Find where the given text appears and provide that cell's center as [X, Y] coordinate. 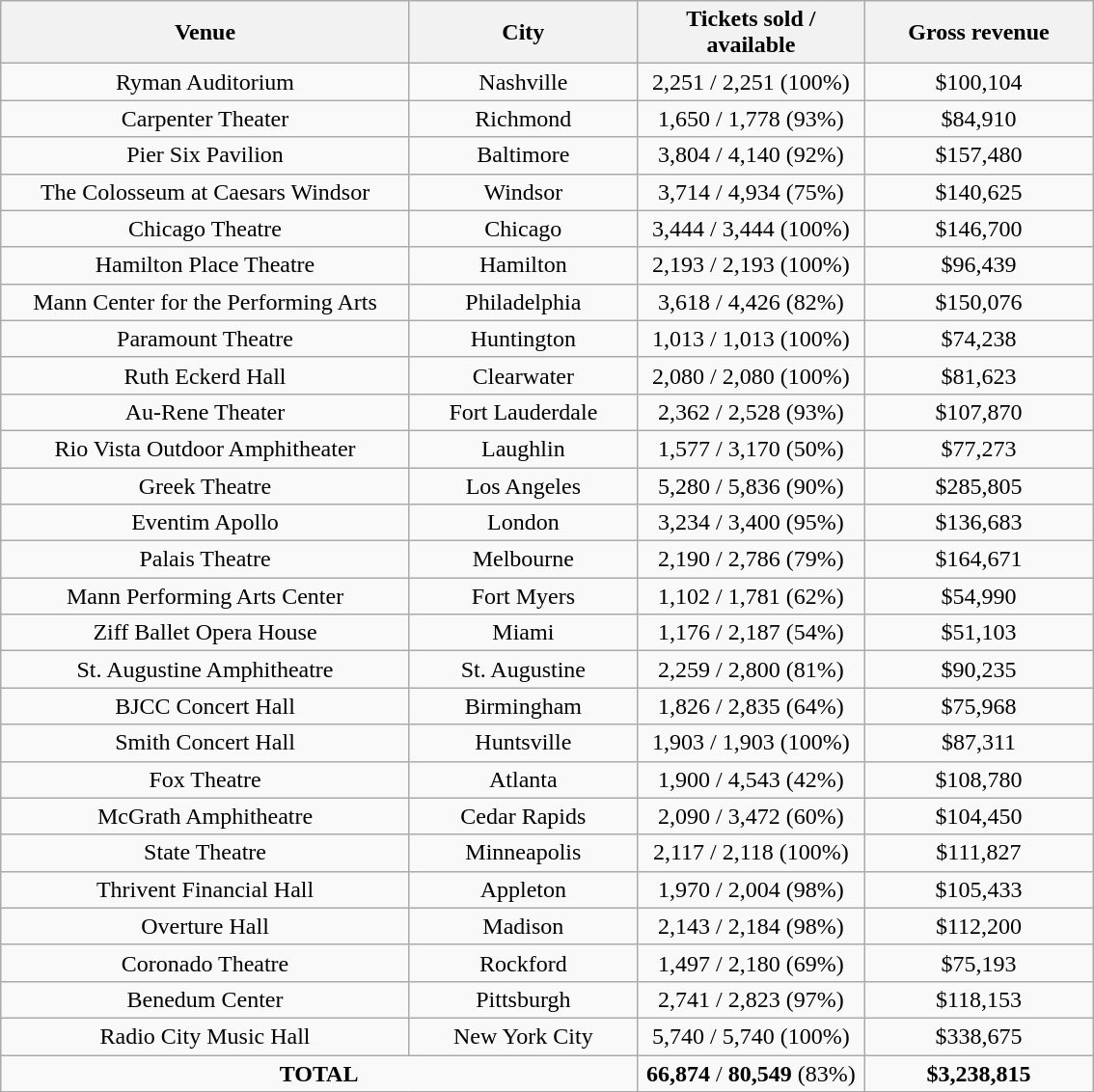
1,013 / 1,013 (100%) [751, 339]
$105,433 [978, 889]
2,362 / 2,528 (93%) [751, 412]
$136,683 [978, 523]
$3,238,815 [978, 1074]
$118,153 [978, 999]
Coronado Theatre [205, 963]
Nashville [523, 82]
3,804 / 4,140 (92%) [751, 155]
The Colosseum at Caesars Windsor [205, 192]
Miami [523, 633]
$74,238 [978, 339]
$87,311 [978, 743]
Melbourne [523, 560]
Chicago Theatre [205, 229]
Rockford [523, 963]
Radio City Music Hall [205, 1036]
Richmond [523, 119]
Smith Concert Hall [205, 743]
1,102 / 1,781 (62%) [751, 596]
Birmingham [523, 706]
$100,104 [978, 82]
Venue [205, 33]
Huntington [523, 339]
1,970 / 2,004 (98%) [751, 889]
$112,200 [978, 926]
Ziff Ballet Opera House [205, 633]
Carpenter Theater [205, 119]
2,190 / 2,786 (79%) [751, 560]
Pittsburgh [523, 999]
$51,103 [978, 633]
3,234 / 3,400 (95%) [751, 523]
Fort Lauderdale [523, 412]
Mann Center for the Performing Arts [205, 302]
Paramount Theatre [205, 339]
Tickets sold / available [751, 33]
$150,076 [978, 302]
Benedum Center [205, 999]
1,900 / 4,543 (42%) [751, 779]
Fort Myers [523, 596]
2,143 / 2,184 (98%) [751, 926]
$157,480 [978, 155]
5,740 / 5,740 (100%) [751, 1036]
$146,700 [978, 229]
Hamilton Place Theatre [205, 265]
Eventim Apollo [205, 523]
2,080 / 2,080 (100%) [751, 375]
1,577 / 3,170 (50%) [751, 449]
5,280 / 5,836 (90%) [751, 485]
New York City [523, 1036]
$81,623 [978, 375]
BJCC Concert Hall [205, 706]
St. Augustine [523, 669]
Ruth Eckerd Hall [205, 375]
$96,439 [978, 265]
1,650 / 1,778 (93%) [751, 119]
$338,675 [978, 1036]
Appleton [523, 889]
1,176 / 2,187 (54%) [751, 633]
Chicago [523, 229]
London [523, 523]
$75,193 [978, 963]
$104,450 [978, 816]
1,903 / 1,903 (100%) [751, 743]
McGrath Amphitheatre [205, 816]
$77,273 [978, 449]
Huntsville [523, 743]
TOTAL [319, 1074]
2,259 / 2,800 (81%) [751, 669]
2,090 / 3,472 (60%) [751, 816]
Mann Performing Arts Center [205, 596]
2,193 / 2,193 (100%) [751, 265]
Clearwater [523, 375]
Baltimore [523, 155]
1,497 / 2,180 (69%) [751, 963]
$108,780 [978, 779]
$54,990 [978, 596]
Pier Six Pavilion [205, 155]
3,444 / 3,444 (100%) [751, 229]
Windsor [523, 192]
$75,968 [978, 706]
$285,805 [978, 485]
1,826 / 2,835 (64%) [751, 706]
3,714 / 4,934 (75%) [751, 192]
Madison [523, 926]
Los Angeles [523, 485]
2,251 / 2,251 (100%) [751, 82]
Gross revenue [978, 33]
State Theatre [205, 853]
$140,625 [978, 192]
Ryman Auditorium [205, 82]
$107,870 [978, 412]
2,117 / 2,118 (100%) [751, 853]
Rio Vista Outdoor Amphitheater [205, 449]
Palais Theatre [205, 560]
Atlanta [523, 779]
Overture Hall [205, 926]
St. Augustine Amphitheatre [205, 669]
Laughlin [523, 449]
Greek Theatre [205, 485]
66,874 / 80,549 (83%) [751, 1074]
$90,235 [978, 669]
Hamilton [523, 265]
3,618 / 4,426 (82%) [751, 302]
$164,671 [978, 560]
Cedar Rapids [523, 816]
Thrivent Financial Hall [205, 889]
$84,910 [978, 119]
Fox Theatre [205, 779]
Au-Rene Theater [205, 412]
Philadelphia [523, 302]
Minneapolis [523, 853]
City [523, 33]
$111,827 [978, 853]
2,741 / 2,823 (97%) [751, 999]
